Provide the [x, y] coordinate of the cell's center where the given text is located.  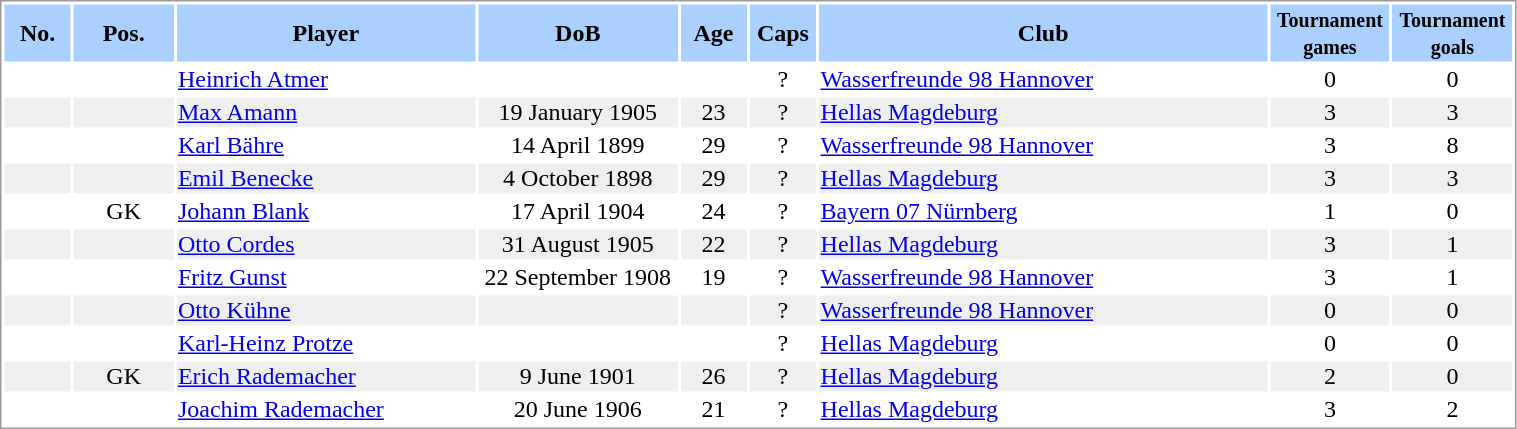
Club [1043, 32]
Pos. [124, 32]
31 August 1905 [578, 245]
Bayern 07 Nürnberg [1043, 211]
23 [713, 113]
Max Amann [326, 113]
Heinrich Atmer [326, 79]
22 September 1908 [578, 277]
No. [37, 32]
DoB [578, 32]
17 April 1904 [578, 211]
20 June 1906 [578, 409]
Otto Kühne [326, 311]
Tournamentgames [1330, 32]
Tournamentgoals [1453, 32]
Karl Bähre [326, 145]
Age [713, 32]
8 [1453, 145]
14 April 1899 [578, 145]
Joachim Rademacher [326, 409]
Fritz Gunst [326, 277]
Johann Blank [326, 211]
9 June 1901 [578, 377]
Caps [783, 32]
Player [326, 32]
19 January 1905 [578, 113]
Otto Cordes [326, 245]
26 [713, 377]
Emil Benecke [326, 179]
Karl-Heinz Protze [326, 343]
21 [713, 409]
Erich Rademacher [326, 377]
19 [713, 277]
4 October 1898 [578, 179]
24 [713, 211]
22 [713, 245]
